For the text-containing cell, return its midpoint in [x, y] coordinate format. 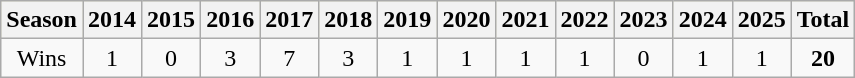
2018 [348, 20]
2017 [290, 20]
7 [290, 58]
2016 [230, 20]
2022 [584, 20]
2024 [702, 20]
2023 [644, 20]
2025 [762, 20]
Wins [42, 58]
2019 [408, 20]
20 [823, 58]
Season [42, 20]
2020 [466, 20]
2015 [172, 20]
2014 [112, 20]
2021 [526, 20]
Total [823, 20]
